Scan for the cell matching the given text and deliver its [X, Y] coordinate at center. 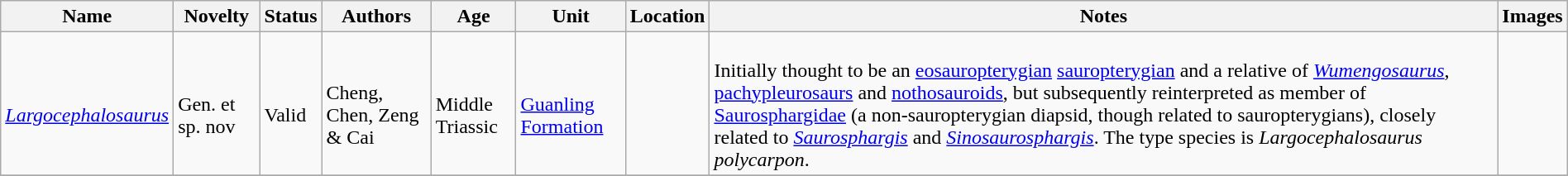
Valid [291, 104]
Age [473, 17]
Name [88, 17]
Cheng, Chen, Zeng & Cai [376, 104]
Authors [376, 17]
Largocephalosaurus [88, 104]
Middle Triassic [473, 104]
Location [667, 17]
Unit [571, 17]
Guanling Formation [571, 104]
Images [1532, 17]
Status [291, 17]
Novelty [217, 17]
Gen. et sp. nov [217, 104]
Notes [1103, 17]
